Locate the cell with the specified text and output its [x, y] center coordinate. 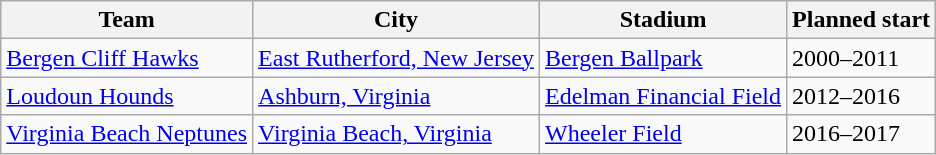
East Rutherford, New Jersey [396, 58]
Bergen Cliff Hawks [127, 58]
Team [127, 20]
City [396, 20]
Stadium [664, 20]
Bergen Ballpark [664, 58]
2012–2016 [862, 96]
Planned start [862, 20]
Wheeler Field [664, 134]
2016–2017 [862, 134]
Virginia Beach, Virginia [396, 134]
Loudoun Hounds [127, 96]
Ashburn, Virginia [396, 96]
2000–2011 [862, 58]
Edelman Financial Field [664, 96]
Virginia Beach Neptunes [127, 134]
